Return [x, y] of the center of cell containing provided text 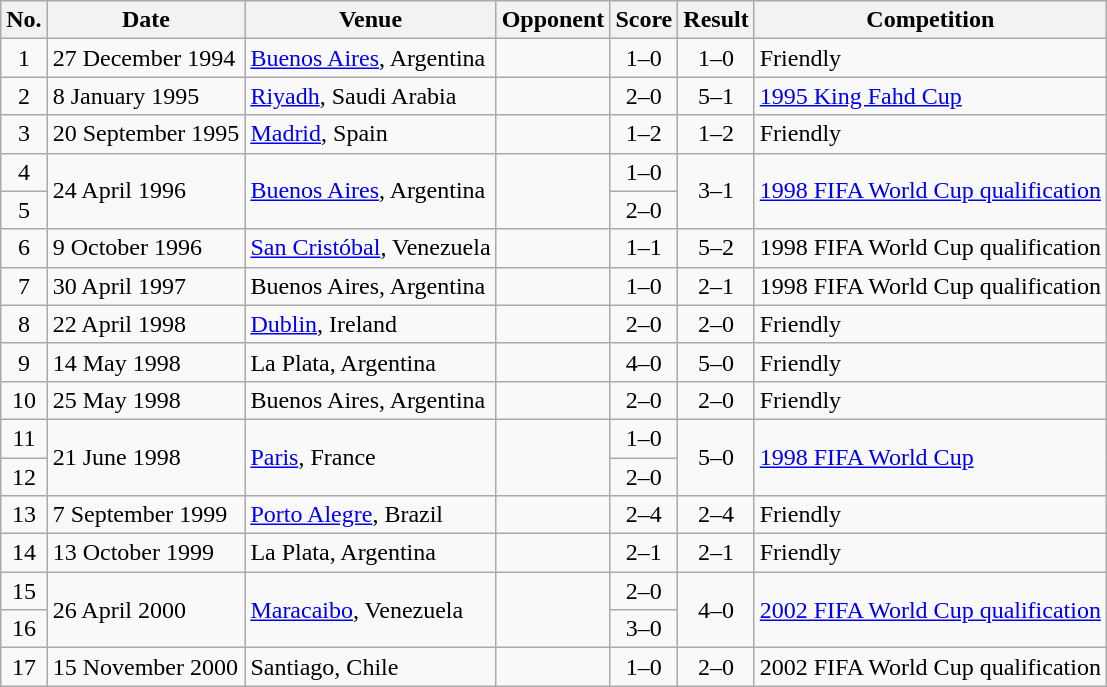
5–1 [716, 96]
24 April 1996 [146, 191]
30 April 1997 [146, 286]
Madrid, Spain [370, 134]
3–0 [644, 629]
Maracaibo, Venezuela [370, 610]
14 May 1998 [146, 362]
4 [24, 172]
9 [24, 362]
No. [24, 20]
Riyadh, Saudi Arabia [370, 96]
5 [24, 210]
14 [24, 553]
26 April 2000 [146, 610]
22 April 1998 [146, 324]
Dublin, Ireland [370, 324]
10 [24, 400]
12 [24, 477]
Result [716, 20]
27 December 1994 [146, 58]
Santiago, Chile [370, 667]
Score [644, 20]
15 [24, 591]
13 October 1999 [146, 553]
Venue [370, 20]
Paris, France [370, 457]
9 October 1996 [146, 248]
8 [24, 324]
3 [24, 134]
5–2 [716, 248]
13 [24, 515]
Date [146, 20]
Competition [930, 20]
17 [24, 667]
25 May 1998 [146, 400]
Porto Alegre, Brazil [370, 515]
16 [24, 629]
15 November 2000 [146, 667]
3–1 [716, 191]
11 [24, 438]
20 September 1995 [146, 134]
2 [24, 96]
8 January 1995 [146, 96]
7 [24, 286]
Opponent [553, 20]
1995 King Fahd Cup [930, 96]
21 June 1998 [146, 457]
7 September 1999 [146, 515]
6 [24, 248]
San Cristóbal, Venezuela [370, 248]
1–1 [644, 248]
1 [24, 58]
1998 FIFA World Cup [930, 457]
